Return the (x, y) coordinate for the center point of the cell that contains the specified text.  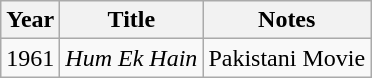
Pakistani Movie (287, 58)
Hum Ek Hain (132, 58)
Notes (287, 20)
Title (132, 20)
1961 (30, 58)
Year (30, 20)
